Output the [x, y] coordinate of the center of the cell containing the given text.  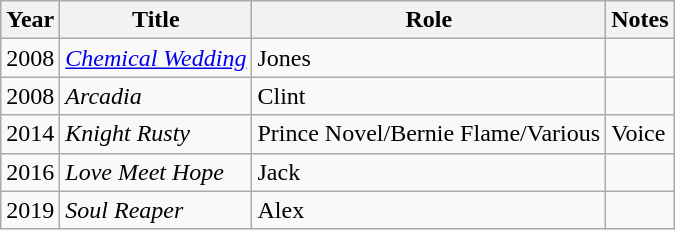
2019 [30, 210]
Love Meet Hope [156, 172]
Arcadia [156, 96]
Title [156, 20]
Voice [640, 134]
2016 [30, 172]
Role [429, 20]
2014 [30, 134]
Jones [429, 58]
Notes [640, 20]
Prince Novel/Bernie Flame/Various [429, 134]
Jack [429, 172]
Knight Rusty [156, 134]
Year [30, 20]
Chemical Wedding [156, 58]
Alex [429, 210]
Soul Reaper [156, 210]
Clint [429, 96]
